Capture the cell that displays the provided text and extract its (x, y) central coordinate. 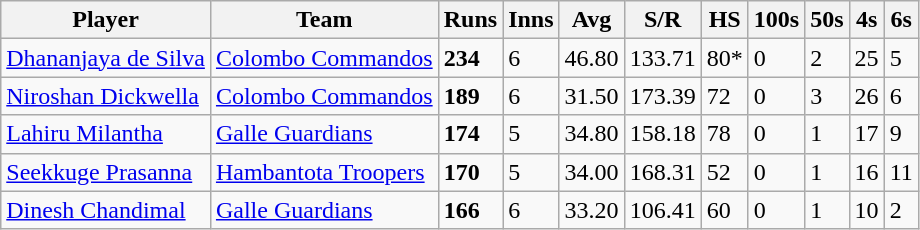
4s (866, 20)
78 (724, 134)
26 (866, 96)
6s (901, 20)
3 (827, 96)
80* (724, 58)
174 (470, 134)
60 (724, 210)
52 (724, 172)
Dhananjaya de Silva (106, 58)
Runs (470, 20)
168.31 (662, 172)
25 (866, 58)
31.50 (592, 96)
133.71 (662, 58)
16 (866, 172)
189 (470, 96)
Avg (592, 20)
S/R (662, 20)
46.80 (592, 58)
158.18 (662, 134)
106.41 (662, 210)
Hambantota Troopers (324, 172)
Player (106, 20)
100s (776, 20)
173.39 (662, 96)
170 (470, 172)
Seekkuge Prasanna (106, 172)
Team (324, 20)
10 (866, 210)
33.20 (592, 210)
34.00 (592, 172)
11 (901, 172)
50s (827, 20)
234 (470, 58)
166 (470, 210)
17 (866, 134)
Inns (531, 20)
Dinesh Chandimal (106, 210)
9 (901, 134)
72 (724, 96)
Lahiru Milantha (106, 134)
Niroshan Dickwella (106, 96)
HS (724, 20)
34.80 (592, 134)
